Pinpoint the cell where the given text exists, returning its (x, y) midpoint coordinate. 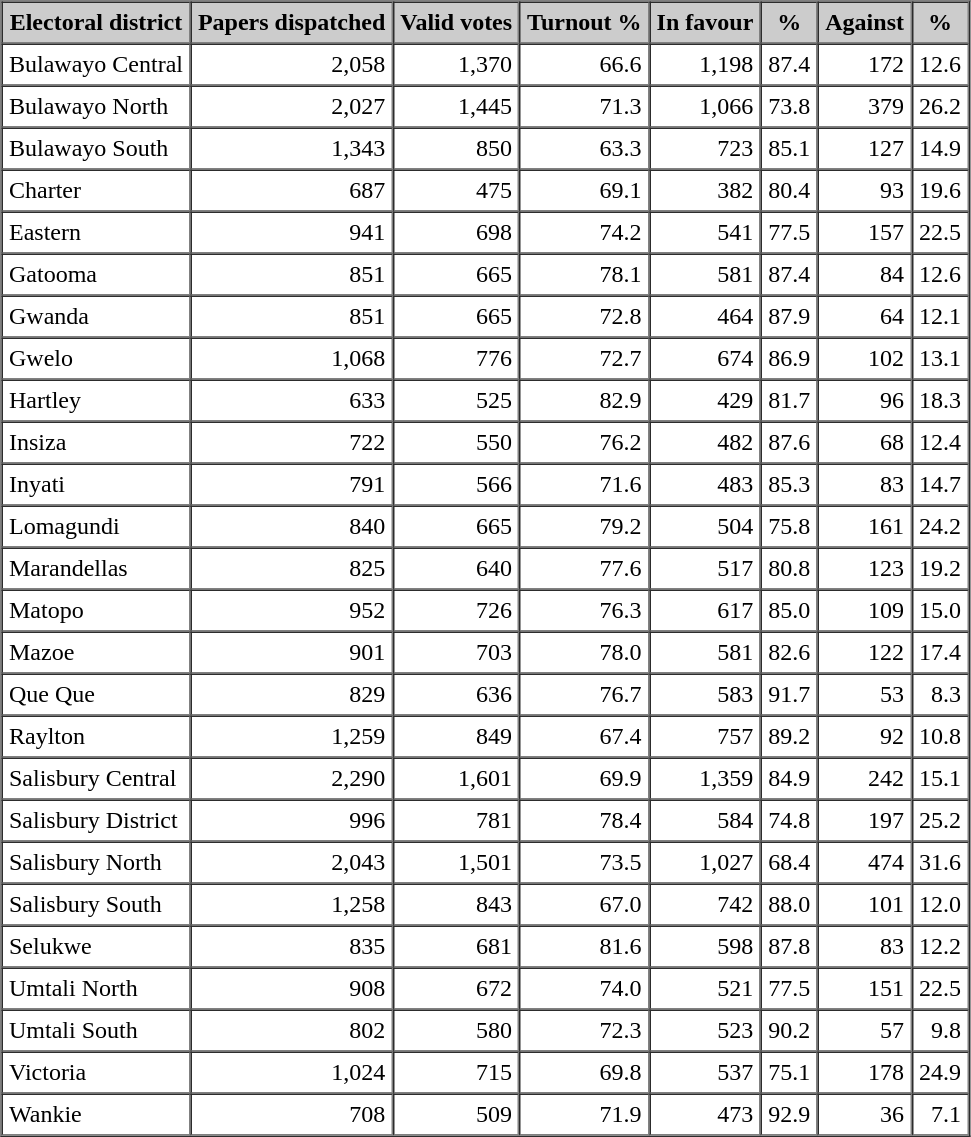
Bulawayo Central (96, 65)
87.9 (790, 317)
72.7 (584, 359)
26.2 (940, 107)
757 (705, 737)
242 (865, 779)
698 (456, 233)
Gwanda (96, 317)
584 (705, 821)
580 (456, 1031)
17.4 (940, 653)
2,027 (291, 107)
Salisbury District (96, 821)
85.1 (790, 149)
123 (865, 569)
617 (705, 611)
74.0 (584, 989)
Charter (96, 191)
8.3 (940, 695)
843 (456, 905)
78.0 (584, 653)
87.8 (790, 947)
525 (456, 401)
109 (865, 611)
640 (456, 569)
66.6 (584, 65)
Victoria (96, 1073)
80.4 (790, 191)
Matopo (96, 611)
78.1 (584, 275)
850 (456, 149)
1,024 (291, 1073)
13.1 (940, 359)
75.8 (790, 527)
504 (705, 527)
429 (705, 401)
802 (291, 1031)
151 (865, 989)
24.2 (940, 527)
379 (865, 107)
53 (865, 695)
127 (865, 149)
908 (291, 989)
Marandellas (96, 569)
464 (705, 317)
474 (865, 863)
1,501 (456, 863)
76.7 (584, 695)
Mazoe (96, 653)
78.4 (584, 821)
76.2 (584, 443)
81.6 (584, 947)
829 (291, 695)
633 (291, 401)
172 (865, 65)
687 (291, 191)
85.3 (790, 485)
708 (291, 1115)
835 (291, 947)
96 (865, 401)
25.2 (940, 821)
161 (865, 527)
672 (456, 989)
742 (705, 905)
681 (456, 947)
Against (865, 23)
483 (705, 485)
81.7 (790, 401)
88.0 (790, 905)
598 (705, 947)
18.3 (940, 401)
2,043 (291, 863)
521 (705, 989)
67.0 (584, 905)
71.6 (584, 485)
791 (291, 485)
68.4 (790, 863)
Eastern (96, 233)
Papers dispatched (291, 23)
566 (456, 485)
382 (705, 191)
157 (865, 233)
Insiza (96, 443)
674 (705, 359)
73.8 (790, 107)
85.0 (790, 611)
67.4 (584, 737)
583 (705, 695)
Gatooma (96, 275)
Wankie (96, 1115)
92 (865, 737)
9.8 (940, 1031)
73.5 (584, 863)
550 (456, 443)
1,258 (291, 905)
82.9 (584, 401)
77.6 (584, 569)
996 (291, 821)
Que Que (96, 695)
24.9 (940, 1073)
82.6 (790, 653)
Raylton (96, 737)
72.8 (584, 317)
1,066 (705, 107)
14.7 (940, 485)
Gwelo (96, 359)
68 (865, 443)
12.1 (940, 317)
74.8 (790, 821)
12.4 (940, 443)
Umtali North (96, 989)
Hartley (96, 401)
849 (456, 737)
523 (705, 1031)
473 (705, 1115)
In favour (705, 23)
2,290 (291, 779)
509 (456, 1115)
Umtali South (96, 1031)
537 (705, 1073)
19.2 (940, 569)
1,445 (456, 107)
36 (865, 1115)
722 (291, 443)
14.9 (940, 149)
31.6 (940, 863)
12.0 (940, 905)
76.3 (584, 611)
12.2 (940, 947)
726 (456, 611)
84.9 (790, 779)
84 (865, 275)
1,370 (456, 65)
723 (705, 149)
87.6 (790, 443)
71.9 (584, 1115)
Selukwe (96, 947)
197 (865, 821)
72.3 (584, 1031)
7.1 (940, 1115)
781 (456, 821)
Salisbury Central (96, 779)
901 (291, 653)
Electoral district (96, 23)
90.2 (790, 1031)
541 (705, 233)
19.6 (940, 191)
941 (291, 233)
Lomagundi (96, 527)
776 (456, 359)
15.0 (940, 611)
1,259 (291, 737)
69.8 (584, 1073)
952 (291, 611)
80.8 (790, 569)
703 (456, 653)
64 (865, 317)
79.2 (584, 527)
86.9 (790, 359)
89.2 (790, 737)
636 (456, 695)
92.9 (790, 1115)
1,068 (291, 359)
Salisbury North (96, 863)
Bulawayo South (96, 149)
Turnout % (584, 23)
1,601 (456, 779)
74.2 (584, 233)
1,027 (705, 863)
Inyati (96, 485)
71.3 (584, 107)
93 (865, 191)
825 (291, 569)
102 (865, 359)
1,198 (705, 65)
475 (456, 191)
69.9 (584, 779)
15.1 (940, 779)
517 (705, 569)
Bulawayo North (96, 107)
2,058 (291, 65)
57 (865, 1031)
178 (865, 1073)
75.1 (790, 1073)
1,343 (291, 149)
482 (705, 443)
1,359 (705, 779)
91.7 (790, 695)
122 (865, 653)
101 (865, 905)
715 (456, 1073)
840 (291, 527)
Valid votes (456, 23)
Salisbury South (96, 905)
69.1 (584, 191)
10.8 (940, 737)
63.3 (584, 149)
